Output the (X, Y) coordinate of the center of the cell containing the given text.  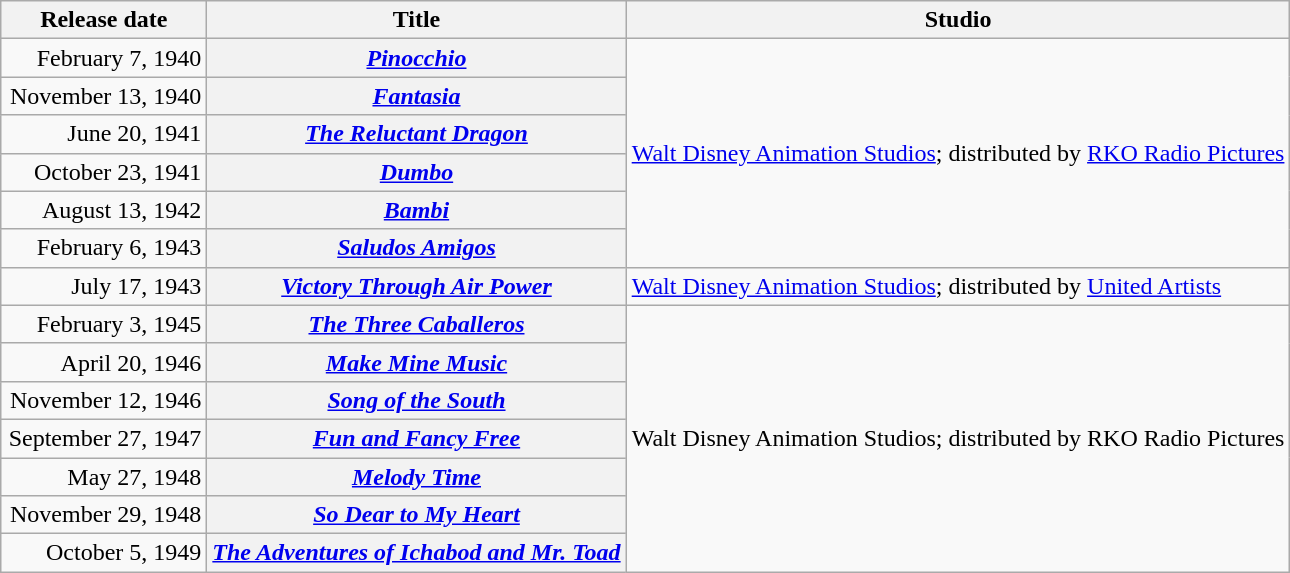
Saludos Amigos (416, 248)
Bambi (416, 210)
Release date (104, 20)
November 12, 1946 (104, 400)
Fantasia (416, 96)
Melody Time (416, 477)
The Reluctant Dragon (416, 134)
October 5, 1949 (104, 553)
November 29, 1948 (104, 515)
October 23, 1941 (104, 172)
June 20, 1941 (104, 134)
Make Mine Music (416, 362)
February 6, 1943 (104, 248)
Dumbo (416, 172)
February 3, 1945 (104, 324)
May 27, 1948 (104, 477)
Studio (958, 20)
February 7, 1940 (104, 58)
Pinocchio (416, 58)
The Three Caballeros (416, 324)
November 13, 1940 (104, 96)
Fun and Fancy Free (416, 438)
August 13, 1942 (104, 210)
The Adventures of Ichabod and Mr. Toad (416, 553)
So Dear to My Heart (416, 515)
Victory Through Air Power (416, 286)
Song of the South (416, 400)
Walt Disney Animation Studios; distributed by United Artists (958, 286)
July 17, 1943 (104, 286)
Title (416, 20)
April 20, 1946 (104, 362)
September 27, 1947 (104, 438)
